From the cell containing the given text, extract its center point as (x, y) coordinate. 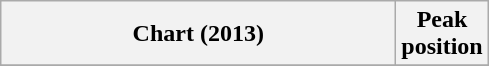
Chart (2013) (198, 34)
Peakposition (442, 34)
